Return the (x, y) coordinate for the center point of the cell that contains the specified text.  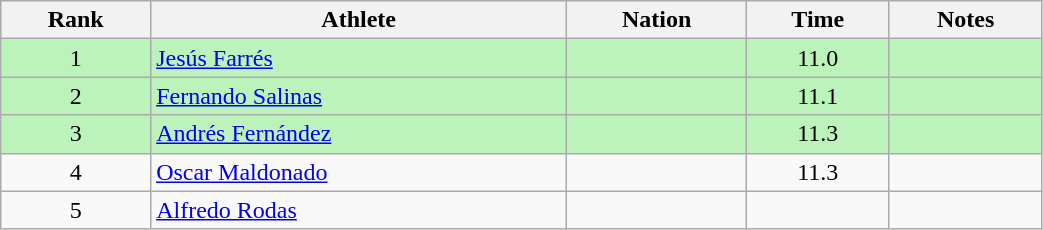
Rank (76, 20)
Nation (657, 20)
Oscar Maldonado (359, 172)
Notes (966, 20)
1 (76, 58)
Andrés Fernández (359, 134)
11.0 (818, 58)
Fernando Salinas (359, 96)
Alfredo Rodas (359, 210)
3 (76, 134)
5 (76, 210)
Time (818, 20)
4 (76, 172)
2 (76, 96)
Athlete (359, 20)
11.1 (818, 96)
Jesús Farrés (359, 58)
